For the text-containing cell, return its midpoint in (x, y) coordinate format. 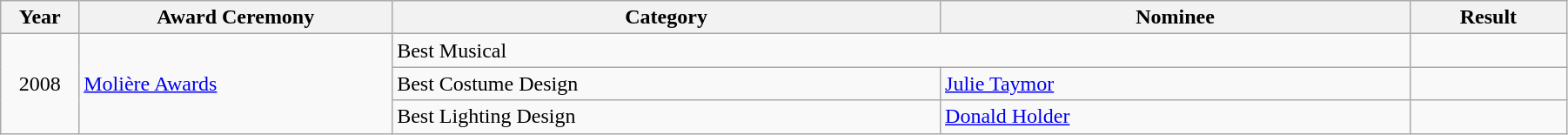
Nominee (1176, 17)
Result (1488, 17)
Category (667, 17)
Best Costume Design (667, 84)
Best Musical (901, 51)
Julie Taymor (1176, 84)
Molière Awards (236, 84)
Year (40, 17)
2008 (40, 84)
Award Ceremony (236, 17)
Donald Holder (1176, 117)
Best Lighting Design (667, 117)
